Pinpoint the cell where the given text exists, returning its (x, y) midpoint coordinate. 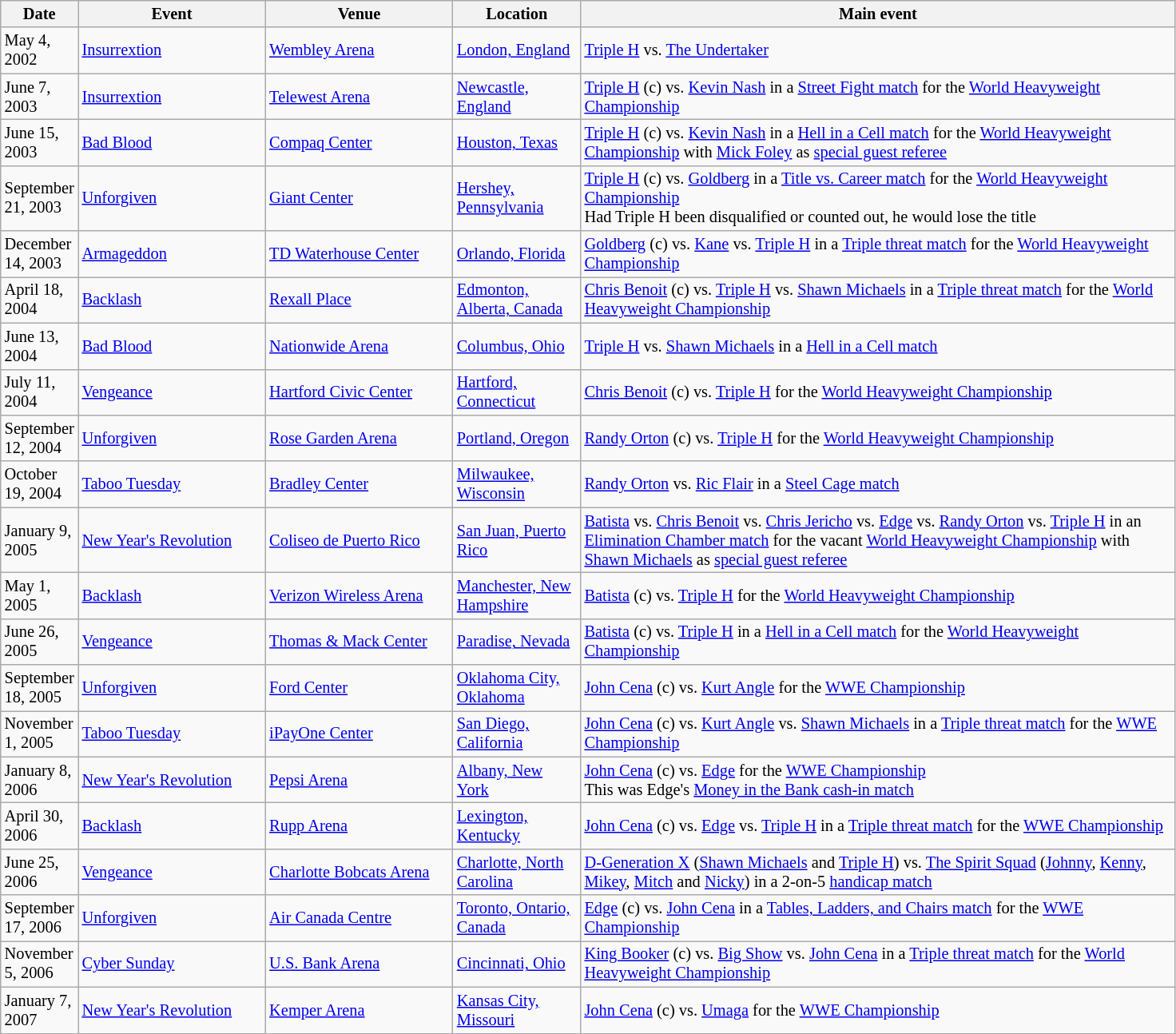
Air Canada Centre (360, 918)
Location (517, 14)
Triple H (c) vs. Kevin Nash in a Hell in a Cell match for the World Heavyweight Championship with Mick Foley as special guest referee (879, 142)
Triple H vs. The Undertaker (879, 50)
Oklahoma City, Oklahoma (517, 688)
Rexall Place (360, 300)
Hartford, Connecticut (517, 392)
Houston, Texas (517, 142)
Randy Orton vs. Ric Flair in a Steel Cage match (879, 484)
September 21, 2003 (40, 198)
October 19, 2004 (40, 484)
January 9, 2005 (40, 540)
September 17, 2006 (40, 918)
Verizon Wireless Arena (360, 595)
Main event (879, 14)
D-Generation X (Shawn Michaels and Triple H) vs. The Spirit Squad (Johnny, Kenny, Mikey, Mitch and Nicky) in a 2-on-5 handicap match (879, 872)
January 8, 2006 (40, 780)
Rupp Arena (360, 825)
January 7, 2007 (40, 1010)
June 13, 2004 (40, 346)
September 18, 2005 (40, 688)
John Cena (c) vs. Umaga for the WWE Championship (879, 1010)
November 5, 2006 (40, 964)
Thomas & Mack Center (360, 642)
Compaq Center (360, 142)
Hershey, Pennsylvania (517, 198)
Batista (c) vs. Triple H in a Hell in a Cell match for the World Heavyweight Championship (879, 642)
April 30, 2006 (40, 825)
Coliseo de Puerto Rico (360, 540)
May 4, 2002 (40, 50)
John Cena (c) vs. Edge vs. Triple H in a Triple threat match for the WWE Championship (879, 825)
Charlotte, North Carolina (517, 872)
May 1, 2005 (40, 595)
Ford Center (360, 688)
Kansas City, Missouri (517, 1010)
Event (173, 14)
TD Waterhouse Center (360, 254)
Rose Garden Arena (360, 438)
Bradley Center (360, 484)
June 7, 2003 (40, 97)
Cyber Sunday (173, 964)
Pepsi Arena (360, 780)
June 15, 2003 (40, 142)
Edmonton, Alberta, Canada (517, 300)
Kemper Arena (360, 1010)
Date (40, 14)
April 18, 2004 (40, 300)
Orlando, Florida (517, 254)
July 11, 2004 (40, 392)
Chris Benoit (c) vs. Triple H vs. Shawn Michaels in a Triple threat match for the World Heavyweight Championship (879, 300)
Charlotte Bobcats Arena (360, 872)
Newcastle, England (517, 97)
Triple H vs. Shawn Michaels in a Hell in a Cell match (879, 346)
Wembley Arena (360, 50)
Albany, New York (517, 780)
Lexington, Kentucky (517, 825)
London, England (517, 50)
September 12, 2004 (40, 438)
Hartford Civic Center (360, 392)
U.S. Bank Arena (360, 964)
November 1, 2005 (40, 734)
Chris Benoit (c) vs. Triple H for the World Heavyweight Championship (879, 392)
Columbus, Ohio (517, 346)
Giant Center (360, 198)
John Cena (c) vs. Kurt Angle vs. Shawn Michaels in a Triple threat match for the WWE Championship (879, 734)
Telewest Arena (360, 97)
San Diego, California (517, 734)
Goldberg (c) vs. Kane vs. Triple H in a Triple threat match for the World Heavyweight Championship (879, 254)
Randy Orton (c) vs. Triple H for the World Heavyweight Championship (879, 438)
Manchester, New Hampshire (517, 595)
Portland, Oregon (517, 438)
June 26, 2005 (40, 642)
King Booker (c) vs. Big Show vs. John Cena in a Triple threat match for the World Heavyweight Championship (879, 964)
San Juan, Puerto Rico (517, 540)
Paradise, Nevada (517, 642)
iPayOne Center (360, 734)
Venue (360, 14)
Triple H (c) vs. Kevin Nash in a Street Fight match for the World Heavyweight Championship (879, 97)
Nationwide Arena (360, 346)
December 14, 2003 (40, 254)
Batista (c) vs. Triple H for the World Heavyweight Championship (879, 595)
Armageddon (173, 254)
John Cena (c) vs. Edge for the WWE ChampionshipThis was Edge's Money in the Bank cash-in match (879, 780)
Milwaukee, Wisconsin (517, 484)
Toronto, Ontario, Canada (517, 918)
John Cena (c) vs. Kurt Angle for the WWE Championship (879, 688)
Edge (c) vs. John Cena in a Tables, Ladders, and Chairs match for the WWE Championship (879, 918)
June 25, 2006 (40, 872)
Cincinnati, Ohio (517, 964)
